For the text-containing cell, return its midpoint in [X, Y] coordinate format. 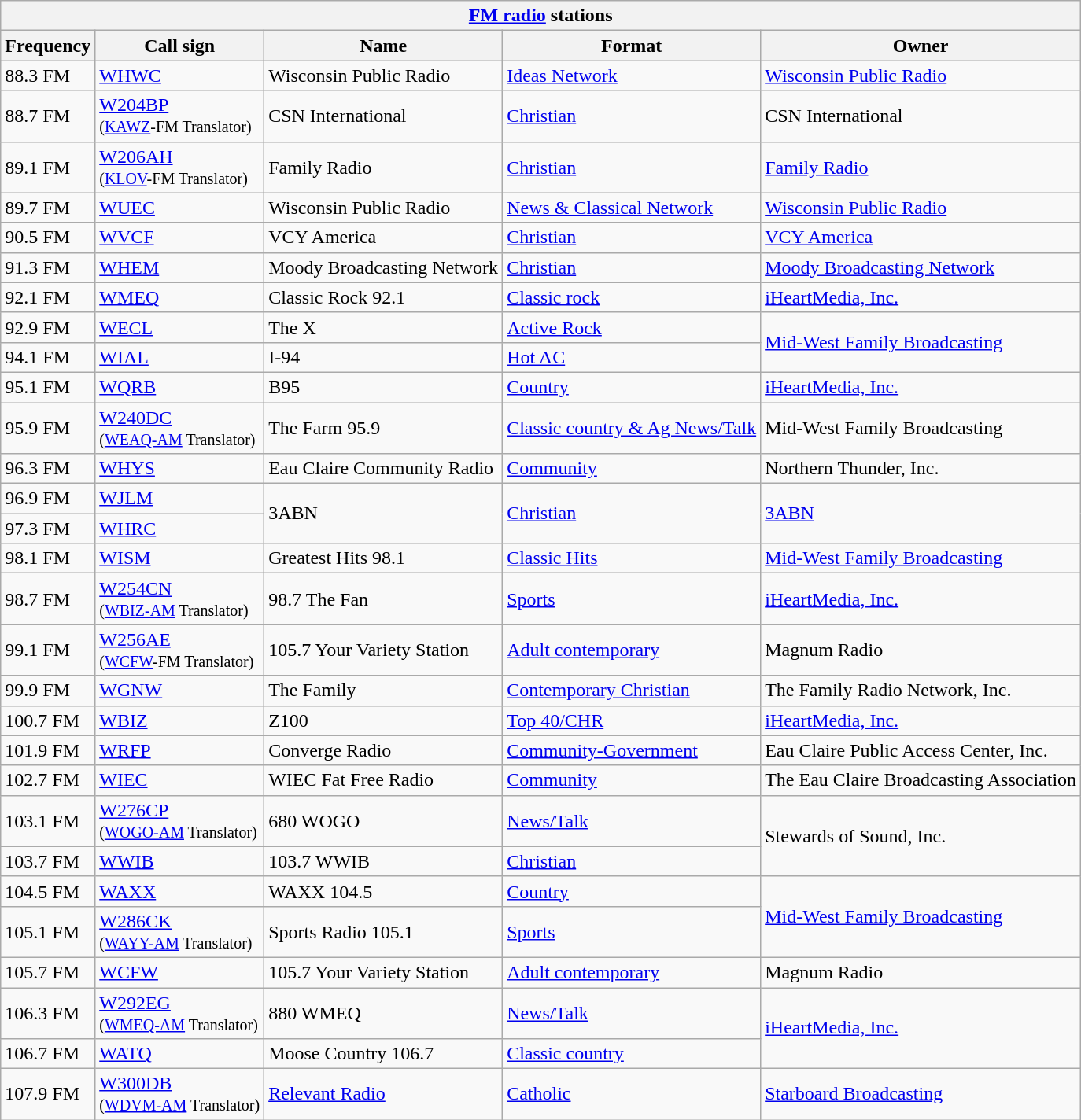
WIAL [179, 357]
Relevant Radio [384, 1095]
92.1 FM [48, 297]
Contemporary Christian [632, 691]
WQRB [179, 387]
98.1 FM [48, 558]
Top 40/CHR [632, 720]
105.1 FM [48, 931]
Starboard Broadcasting [921, 1095]
WJLM [179, 499]
Owner [921, 46]
WGNW [179, 691]
WRFP [179, 750]
106.3 FM [48, 1013]
WCFW [179, 972]
The Eau Claire Broadcasting Association [921, 780]
880 WMEQ [384, 1013]
WAXX 104.5 [384, 891]
95.1 FM [48, 387]
100.7 FM [48, 720]
WECL [179, 327]
WBIZ [179, 720]
WHRC [179, 529]
Ideas Network [632, 76]
Converge Radio [384, 750]
The Farm 95.9 [384, 428]
W204BP(KAWZ-FM Translator) [179, 116]
Classic Hits [632, 558]
99.1 FM [48, 650]
WHEM [179, 267]
W276CP(WOGO-AM Translator) [179, 821]
Eau Claire Public Access Center, Inc. [921, 750]
Stewards of Sound, Inc. [921, 835]
90.5 FM [48, 238]
Classic rock [632, 297]
WIEC Fat Free Radio [384, 780]
The Family Radio Network, Inc. [921, 691]
WVCF [179, 238]
The X [384, 327]
Frequency [48, 46]
Catholic [632, 1095]
Community-Government [632, 750]
The Family [384, 691]
91.3 FM [48, 267]
Z100 [384, 720]
89.7 FM [48, 208]
I-94 [384, 357]
Northern Thunder, Inc. [921, 469]
WHYS [179, 469]
W286CK(WAYY-AM Translator) [179, 931]
WHWC [179, 76]
99.9 FM [48, 691]
107.9 FM [48, 1095]
W256AE(WCFW-FM Translator) [179, 650]
103.7 FM [48, 861]
WMEQ [179, 297]
Call sign [179, 46]
Format [632, 46]
W300DB(WDVM-AM Translator) [179, 1095]
89.1 FM [48, 167]
W292EG(WMEQ-AM Translator) [179, 1013]
Classic Rock 92.1 [384, 297]
96.9 FM [48, 499]
Hot AC [632, 357]
WAXX [179, 891]
WIEC [179, 780]
94.1 FM [48, 357]
WATQ [179, 1054]
Classic country [632, 1054]
95.9 FM [48, 428]
Eau Claire Community Radio [384, 469]
101.9 FM [48, 750]
W206AH(KLOV-FM Translator) [179, 167]
Name [384, 46]
98.7 FM [48, 599]
W254CN(WBIZ-AM Translator) [179, 599]
96.3 FM [48, 469]
Sports Radio 105.1 [384, 931]
97.3 FM [48, 529]
Moose Country 106.7 [384, 1054]
Classic country & Ag News/Talk [632, 428]
Greatest Hits 98.1 [384, 558]
92.9 FM [48, 327]
103.1 FM [48, 821]
104.5 FM [48, 891]
WUEC [179, 208]
106.7 FM [48, 1054]
102.7 FM [48, 780]
105.7 FM [48, 972]
88.7 FM [48, 116]
WISM [179, 558]
W240DC(WEAQ-AM Translator) [179, 428]
WWIB [179, 861]
FM radio stations [541, 16]
103.7 WWIB [384, 861]
B95 [384, 387]
680 WOGO [384, 821]
88.3 FM [48, 76]
Active Rock [632, 327]
98.7 The Fan [384, 599]
News & Classical Network [632, 208]
